For the text-containing cell, return its midpoint in [x, y] coordinate format. 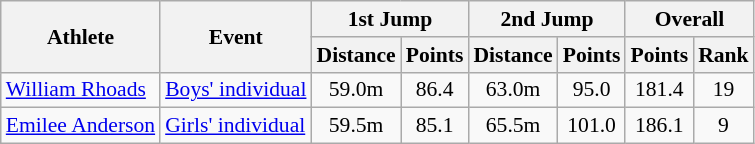
2nd Jump [546, 19]
Overall [689, 19]
Boys' individual [236, 90]
181.4 [659, 90]
Emilee Anderson [80, 126]
William Rhoads [80, 90]
19 [724, 90]
101.0 [592, 126]
Event [236, 36]
59.5m [356, 126]
63.0m [512, 90]
9 [724, 126]
186.1 [659, 126]
Girls' individual [236, 126]
65.5m [512, 126]
Athlete [80, 36]
85.1 [435, 126]
95.0 [592, 90]
59.0m [356, 90]
1st Jump [390, 19]
86.4 [435, 90]
Rank [724, 55]
